Scan for the cell matching the given text and deliver its (X, Y) coordinate at center. 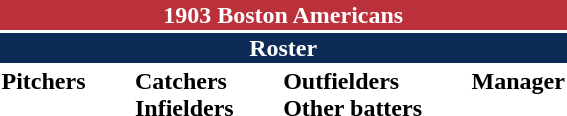
Roster (283, 48)
1903 Boston Americans (283, 15)
